Pinpoint the cell where the given text exists, returning its [X, Y] midpoint coordinate. 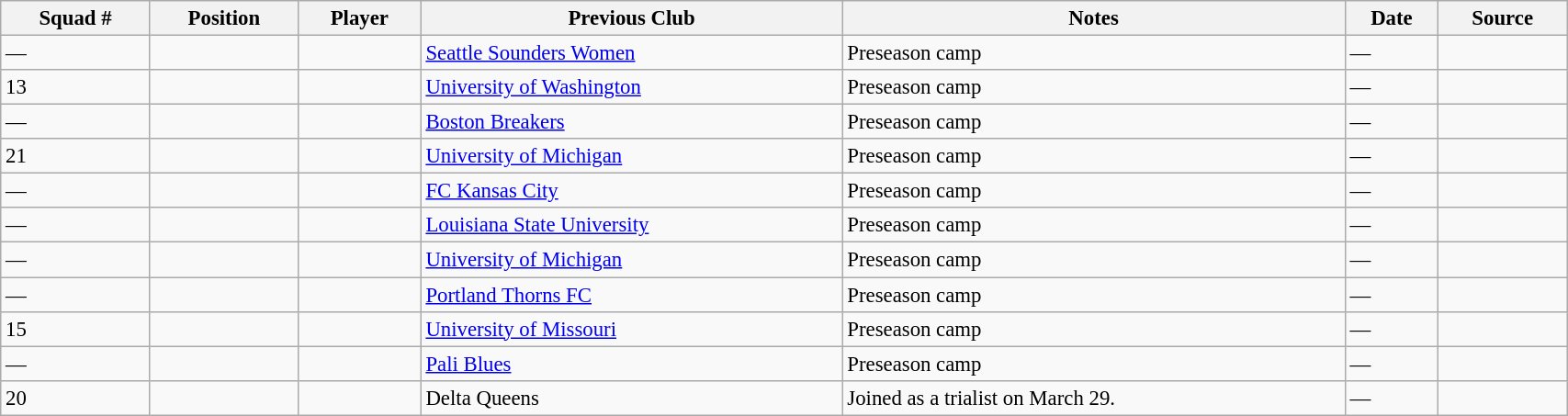
Pali Blues [632, 364]
University of Washington [632, 87]
Position [224, 18]
Notes [1093, 18]
Seattle Sounders Women [632, 53]
Portland Thorns FC [632, 295]
13 [75, 87]
Joined as a trialist on March 29. [1093, 398]
Louisiana State University [632, 225]
FC Kansas City [632, 191]
15 [75, 329]
University of Missouri [632, 329]
Squad # [75, 18]
Source [1503, 18]
Date [1392, 18]
Boston Breakers [632, 122]
Delta Queens [632, 398]
20 [75, 398]
Previous Club [632, 18]
Player [359, 18]
21 [75, 156]
